Extract the (x, y) coordinate from the center of the cell holding the provided text.  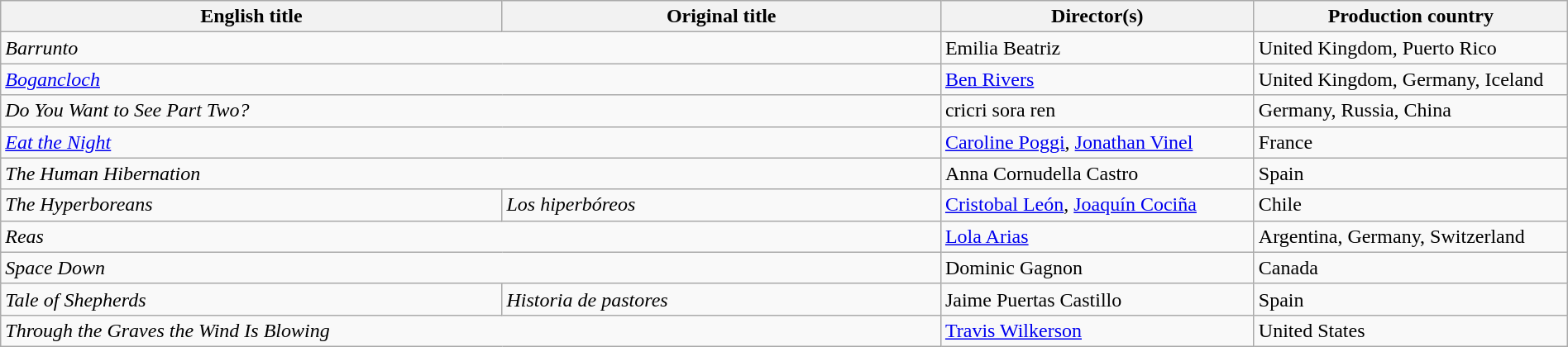
Jaime Puertas Castillo (1097, 299)
The Human Hibernation (471, 173)
The Hyperboreans (251, 205)
Cristobal León, Joaquín Cociña (1097, 205)
Tale of Shepherds (251, 299)
Director(s) (1097, 17)
Dominic Gagnon (1097, 268)
France (1411, 142)
Anna Cornudella Castro (1097, 173)
Lola Arias (1097, 236)
Space Down (471, 268)
Barrunto (471, 48)
United States (1411, 330)
Canada (1411, 268)
Historia de pastores (721, 299)
Bogancloch (471, 79)
Argentina, Germany, Switzerland (1411, 236)
Production country (1411, 17)
Travis Wilkerson (1097, 330)
Eat the Night (471, 142)
United Kingdom, Puerto Rico (1411, 48)
cricri sora ren (1097, 111)
Ben Rivers (1097, 79)
Emilia Beatriz (1097, 48)
Chile (1411, 205)
Reas (471, 236)
Original title (721, 17)
English title (251, 17)
Caroline Poggi, Jonathan Vinel (1097, 142)
Germany, Russia, China (1411, 111)
United Kingdom, Germany, Iceland (1411, 79)
Los hiperbóreos (721, 205)
Do You Want to See Part Two? (471, 111)
Through the Graves the Wind Is Blowing (471, 330)
